Scan for the cell matching the given text and deliver its [x, y] coordinate at center. 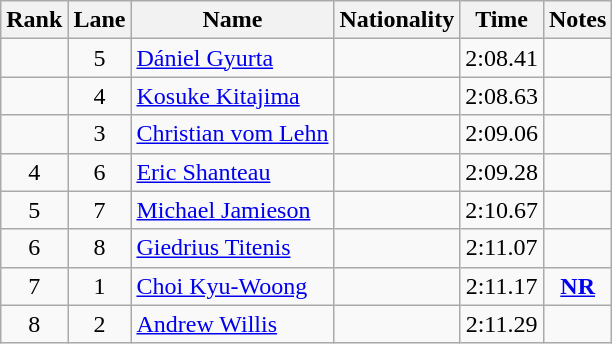
2:08.63 [502, 96]
1 [100, 286]
2:11.07 [502, 248]
Giedrius Titenis [232, 248]
Name [232, 20]
Time [502, 20]
Rank [34, 20]
2:09.28 [502, 172]
Choi Kyu-Woong [232, 286]
2:11.29 [502, 324]
2:10.67 [502, 210]
Christian vom Lehn [232, 134]
Michael Jamieson [232, 210]
2:09.06 [502, 134]
2 [100, 324]
Andrew Willis [232, 324]
Eric Shanteau [232, 172]
Kosuke Kitajima [232, 96]
2:08.41 [502, 58]
Nationality [397, 20]
Dániel Gyurta [232, 58]
Lane [100, 20]
3 [100, 134]
NR [577, 286]
Notes [577, 20]
2:11.17 [502, 286]
